Pinpoint the cell where the given text exists, returning its [X, Y] midpoint coordinate. 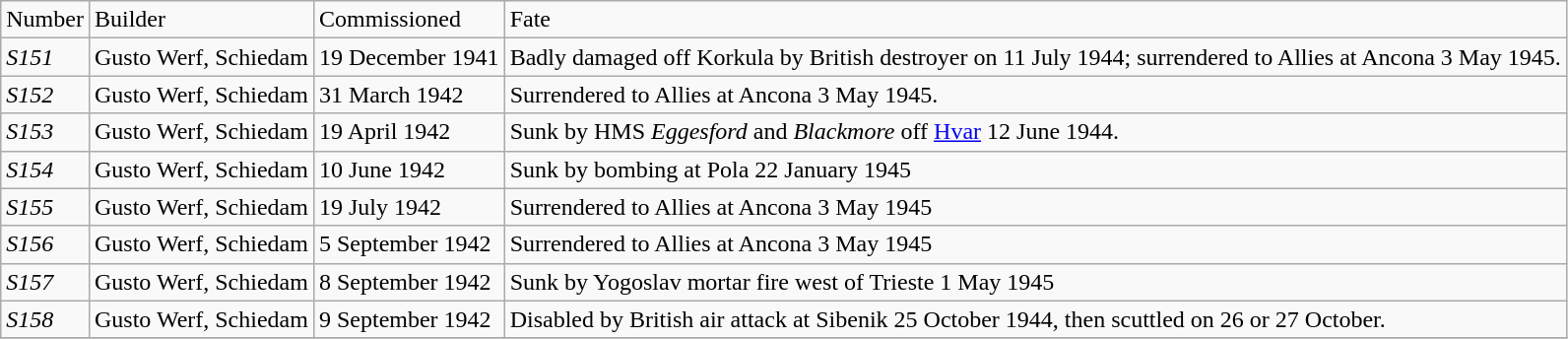
10 June 1942 [409, 169]
9 September 1942 [409, 319]
S156 [45, 244]
Disabled by British air attack at Sibenik 25 October 1944, then scuttled on 26 or 27 October. [1035, 319]
Badly damaged off Korkula by British destroyer on 11 July 1944; surrendered to Allies at Ancona 3 May 1945. [1035, 57]
5 September 1942 [409, 244]
19 April 1942 [409, 132]
S152 [45, 95]
Sunk by Yogoslav mortar fire west of Trieste 1 May 1945 [1035, 282]
Commissioned [409, 20]
31 March 1942 [409, 95]
S151 [45, 57]
Number [45, 20]
19 December 1941 [409, 57]
Sunk by HMS Eggesford and Blackmore off Hvar 12 June 1944. [1035, 132]
Surrendered to Allies at Ancona 3 May 1945. [1035, 95]
Fate [1035, 20]
S155 [45, 207]
S153 [45, 132]
S158 [45, 319]
S157 [45, 282]
19 July 1942 [409, 207]
Builder [201, 20]
S154 [45, 169]
8 September 1942 [409, 282]
Sunk by bombing at Pola 22 January 1945 [1035, 169]
